Capture the cell that displays the provided text and extract its [X, Y] central coordinate. 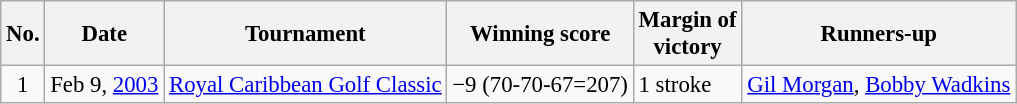
No. [23, 34]
1 [23, 85]
Royal Caribbean Golf Classic [306, 85]
Margin ofvictory [688, 34]
Winning score [540, 34]
Feb 9, 2003 [104, 85]
Gil Morgan, Bobby Wadkins [879, 85]
−9 (70-70-67=207) [540, 85]
Date [104, 34]
Runners-up [879, 34]
Tournament [306, 34]
1 stroke [688, 85]
